Output the [x, y] coordinate of the center of the cell containing the given text.  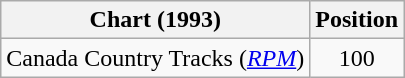
Position [357, 20]
100 [357, 58]
Chart (1993) [156, 20]
Canada Country Tracks (RPM) [156, 58]
